Detect which cell encompasses the target text, then output its [X, Y] center coordinate. 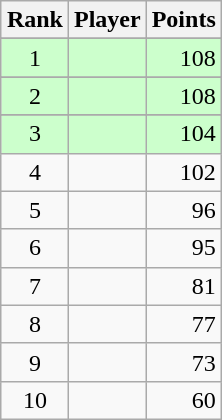
9 [34, 362]
10 [34, 400]
6 [34, 248]
5 [34, 210]
81 [184, 286]
95 [184, 248]
Player [107, 20]
102 [184, 172]
60 [184, 400]
4 [34, 172]
3 [34, 134]
1 [34, 58]
2 [34, 96]
7 [34, 286]
Rank [34, 20]
Points [184, 20]
96 [184, 210]
104 [184, 134]
73 [184, 362]
8 [34, 324]
77 [184, 324]
